Pinpoint the cell where the given text exists, returning its (x, y) midpoint coordinate. 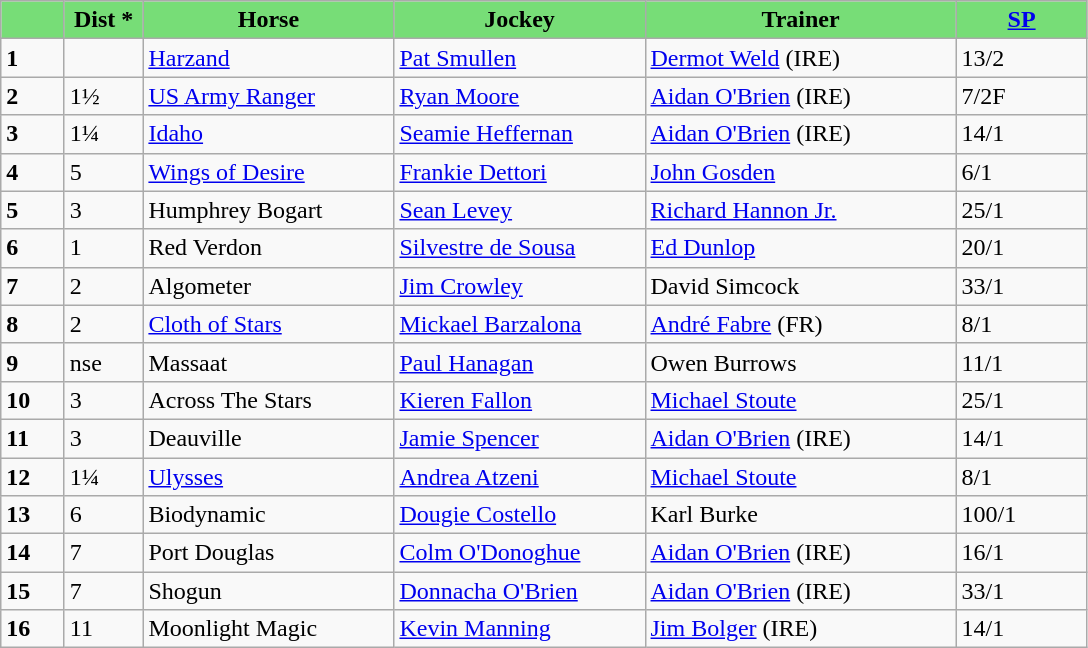
nse (104, 362)
Pat Smullen (520, 58)
16 (33, 629)
9 (33, 362)
20/1 (1022, 248)
André Fabre (FR) (800, 324)
Silvestre de Sousa (520, 248)
Jim Crowley (520, 286)
15 (33, 591)
Cloth of Stars (268, 324)
10 (33, 400)
4 (33, 172)
Dist * (104, 20)
Donnacha O'Brien (520, 591)
Karl Burke (800, 515)
Algometer (268, 286)
1½ (104, 96)
100/1 (1022, 515)
David Simcock (800, 286)
Ryan Moore (520, 96)
Andrea Atzeni (520, 477)
Mickael Barzalona (520, 324)
11/1 (1022, 362)
8 (33, 324)
14 (33, 553)
SP (1022, 20)
Trainer (800, 20)
Moonlight Magic (268, 629)
US Army Ranger (268, 96)
Wings of Desire (268, 172)
Sean Levey (520, 210)
Horse (268, 20)
Shogun (268, 591)
Kieren Fallon (520, 400)
Frankie Dettori (520, 172)
Owen Burrows (800, 362)
Jim Bolger (IRE) (800, 629)
13/2 (1022, 58)
Idaho (268, 134)
Colm O'Donoghue (520, 553)
Humphrey Bogart (268, 210)
John Gosden (800, 172)
12 (33, 477)
Massaat (268, 362)
Dermot Weld (IRE) (800, 58)
16/1 (1022, 553)
Deauville (268, 438)
Harzand (268, 58)
Seamie Heffernan (520, 134)
Biodynamic (268, 515)
Ulysses (268, 477)
Jockey (520, 20)
Kevin Manning (520, 629)
13 (33, 515)
Port Douglas (268, 553)
Red Verdon (268, 248)
Richard Hannon Jr. (800, 210)
Across The Stars (268, 400)
7/2F (1022, 96)
Dougie Costello (520, 515)
Jamie Spencer (520, 438)
Paul Hanagan (520, 362)
Ed Dunlop (800, 248)
6/1 (1022, 172)
